Detect which cell encompasses the target text, then output its [X, Y] center coordinate. 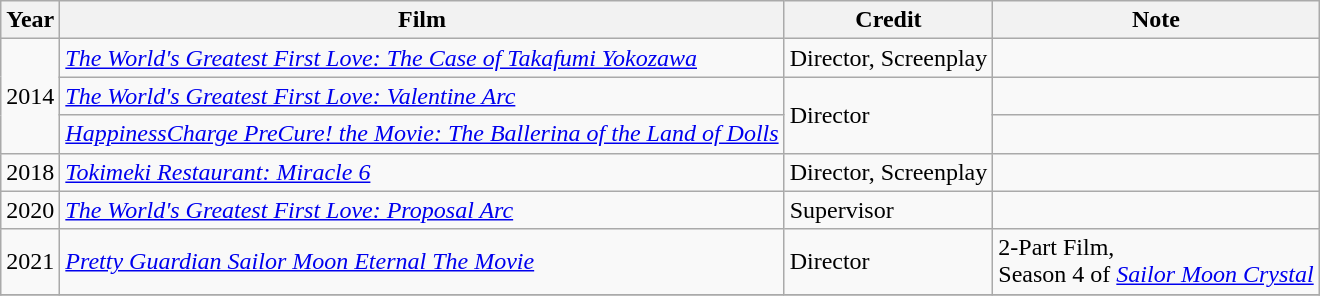
Supervisor [888, 210]
The World's Greatest First Love: The Case of Takafumi Yokozawa [422, 58]
HappinessCharge PreCure! the Movie: The Ballerina of the Land of Dolls [422, 134]
2018 [30, 172]
Pretty Guardian Sailor Moon Eternal The Movie [422, 262]
Year [30, 20]
2020 [30, 210]
The World's Greatest First Love: Valentine Arc [422, 96]
2014 [30, 96]
2-Part Film,Season 4 of Sailor Moon Crystal [1156, 262]
Credit [888, 20]
Tokimeki Restaurant: Miracle 6 [422, 172]
2021 [30, 262]
Film [422, 20]
Note [1156, 20]
The World's Greatest First Love: Proposal Arc [422, 210]
